Identify which cell holds the provided text, then report its (X, Y) central coordinate. 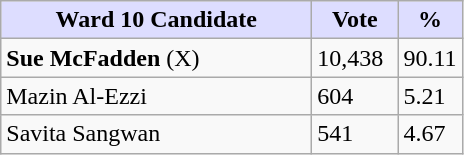
Mazin Al-Ezzi (156, 96)
5.21 (430, 96)
Vote (355, 20)
90.11 (430, 58)
Savita Sangwan (156, 134)
Ward 10 Candidate (156, 20)
10,438 (355, 58)
Sue McFadden (X) (156, 58)
541 (355, 134)
4.67 (430, 134)
% (430, 20)
604 (355, 96)
